Return [X, Y] of the center of cell containing provided text 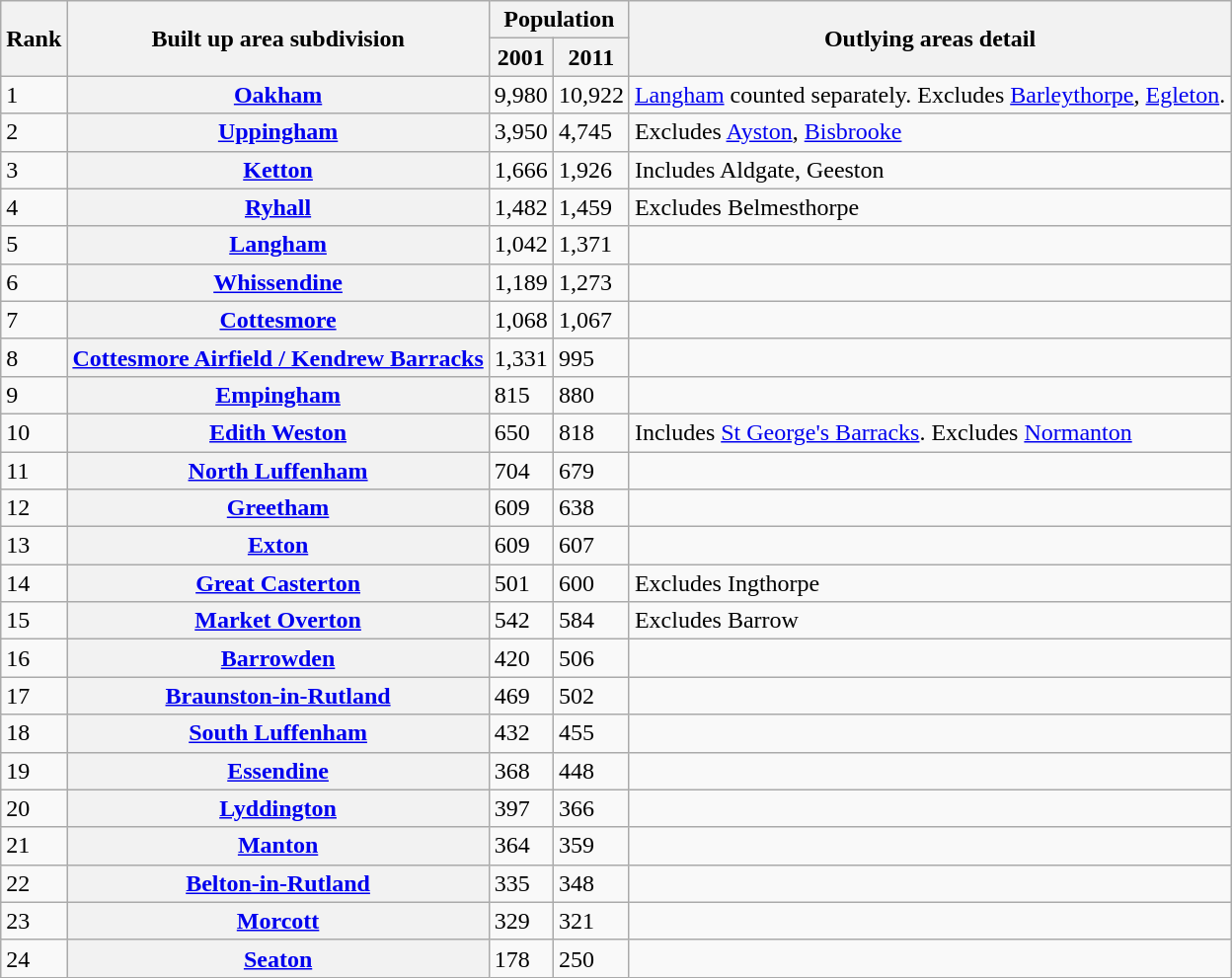
Ryhall [278, 207]
16 [34, 658]
Cottesmore [278, 320]
Exton [278, 546]
1,042 [521, 245]
650 [521, 432]
448 [590, 771]
1,482 [521, 207]
10 [34, 432]
368 [521, 771]
469 [521, 696]
Excludes Ingthorpe [930, 583]
542 [521, 621]
North Luffenham [278, 471]
Population [559, 20]
Barrowden [278, 658]
9 [34, 395]
Excludes Ayston, Bisbrooke [930, 132]
Whissendine [278, 282]
Rank [34, 38]
1,459 [590, 207]
Outlying areas detail [930, 38]
880 [590, 395]
8 [34, 357]
2 [34, 132]
Edith Weston [278, 432]
1,189 [521, 282]
Market Overton [278, 621]
502 [590, 696]
Cottesmore Airfield / Kendrew Barracks [278, 357]
9,980 [521, 95]
638 [590, 508]
4 [34, 207]
22 [34, 883]
818 [590, 432]
329 [521, 921]
12 [34, 508]
10,922 [590, 95]
607 [590, 546]
Great Casterton [278, 583]
6 [34, 282]
359 [590, 846]
Includes St George's Barracks. Excludes Normanton [930, 432]
Ketton [278, 170]
364 [521, 846]
Excludes Barrow [930, 621]
250 [590, 958]
13 [34, 546]
4,745 [590, 132]
Oakham [278, 95]
1 [34, 95]
2001 [521, 57]
11 [34, 471]
Empingham [278, 395]
Langham counted separately. Excludes Barleythorpe, Egleton. [930, 95]
Langham [278, 245]
Seaton [278, 958]
704 [521, 471]
815 [521, 395]
18 [34, 733]
Braunston-in-Rutland [278, 696]
5 [34, 245]
Built up area subdivision [278, 38]
7 [34, 320]
19 [34, 771]
348 [590, 883]
23 [34, 921]
Greetham [278, 508]
3 [34, 170]
21 [34, 846]
17 [34, 696]
679 [590, 471]
24 [34, 958]
1,371 [590, 245]
1,068 [521, 320]
3,950 [521, 132]
584 [590, 621]
501 [521, 583]
1,067 [590, 320]
Morcott [278, 921]
1,273 [590, 282]
1,926 [590, 170]
600 [590, 583]
420 [521, 658]
366 [590, 808]
Uppingham [278, 132]
South Luffenham [278, 733]
455 [590, 733]
321 [590, 921]
Lyddington [278, 808]
20 [34, 808]
Includes Aldgate, Geeston [930, 170]
178 [521, 958]
397 [521, 808]
15 [34, 621]
2011 [590, 57]
14 [34, 583]
Manton [278, 846]
335 [521, 883]
1,666 [521, 170]
Excludes Belmesthorpe [930, 207]
432 [521, 733]
1,331 [521, 357]
995 [590, 357]
Belton-in-Rutland [278, 883]
506 [590, 658]
Essendine [278, 771]
